Pinpoint the cell where the given text exists, returning its (X, Y) midpoint coordinate. 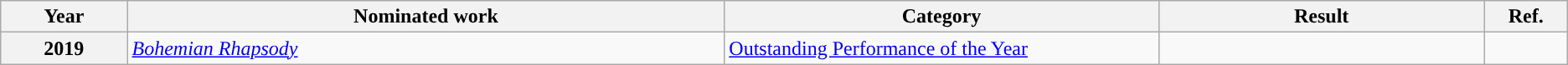
Category (941, 17)
Year (64, 17)
Nominated work (426, 17)
Bohemian Rhapsody (426, 48)
Outstanding Performance of the Year (941, 48)
Result (1322, 17)
Ref. (1526, 17)
2019 (64, 48)
